Scan for the cell matching the given text and deliver its [X, Y] coordinate at center. 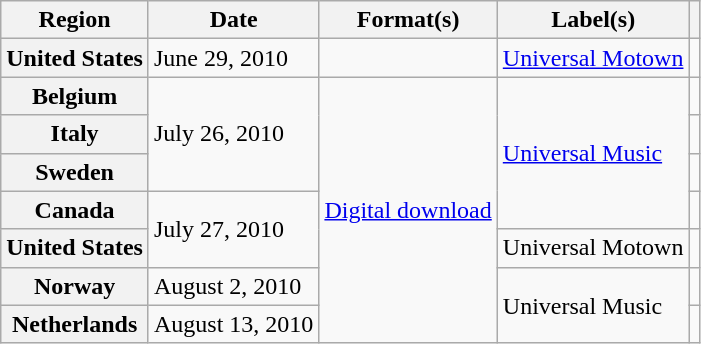
Netherlands [75, 324]
July 26, 2010 [233, 134]
Sweden [75, 172]
Belgium [75, 96]
Label(s) [593, 20]
Date [233, 20]
Format(s) [408, 20]
July 27, 2010 [233, 229]
Norway [75, 286]
August 2, 2010 [233, 286]
Digital download [408, 210]
June 29, 2010 [233, 58]
Region [75, 20]
Italy [75, 134]
August 13, 2010 [233, 324]
Canada [75, 210]
